Return (X, Y) of the center of cell containing provided text 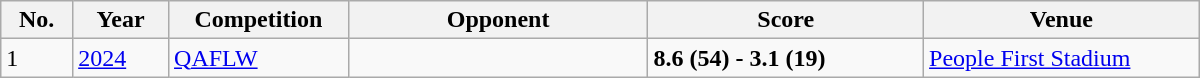
Venue (1062, 20)
Year (121, 20)
1 (37, 58)
2024 (121, 58)
Score (786, 20)
8.6 (54) - 3.1 (19) (786, 58)
Opponent (498, 20)
Competition (259, 20)
QAFLW (259, 58)
People First Stadium (1062, 58)
No. (37, 20)
